Provide the [x, y] coordinate of the cell's center where the given text is located.  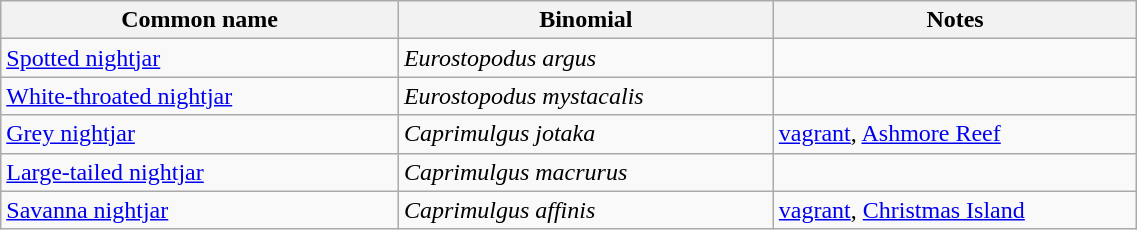
Caprimulgus macrurus [586, 172]
vagrant, Ashmore Reef [955, 134]
Grey nightjar [200, 134]
Binomial [586, 20]
Eurostopodus argus [586, 58]
Caprimulgus jotaka [586, 134]
Eurostopodus mystacalis [586, 96]
Savanna nightjar [200, 210]
White-throated nightjar [200, 96]
Spotted nightjar [200, 58]
Large-tailed nightjar [200, 172]
Notes [955, 20]
vagrant, Christmas Island [955, 210]
Caprimulgus affinis [586, 210]
Common name [200, 20]
